Detect which cell encompasses the target text, then output its [x, y] center coordinate. 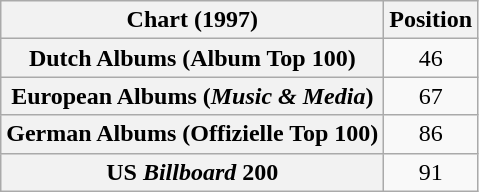
Chart (1997) [192, 20]
46 [431, 58]
Dutch Albums (Album Top 100) [192, 58]
US Billboard 200 [192, 172]
67 [431, 96]
91 [431, 172]
German Albums (Offizielle Top 100) [192, 134]
European Albums (Music & Media) [192, 96]
86 [431, 134]
Position [431, 20]
